Output the [X, Y] coordinate of the center of the cell containing the given text.  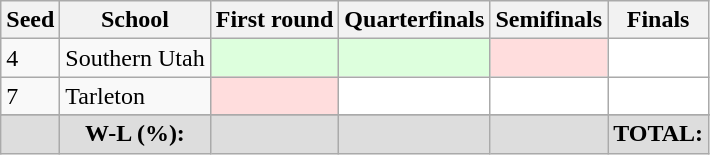
7 [30, 96]
First round [274, 20]
4 [30, 58]
Seed [30, 20]
Southern Utah [135, 58]
Quarterfinals [414, 20]
W-L (%): [135, 134]
Finals [658, 20]
TOTAL: [658, 134]
Tarleton [135, 96]
School [135, 20]
Semifinals [549, 20]
